Search for the cell housing the specified text and yield its (X, Y) center coordinate. 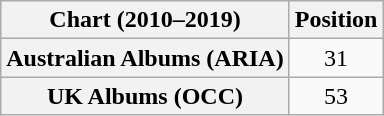
Chart (2010–2019) (145, 20)
Position (336, 20)
31 (336, 58)
UK Albums (OCC) (145, 96)
53 (336, 96)
Australian Albums (ARIA) (145, 58)
